Return [x, y] of the center of cell containing provided text 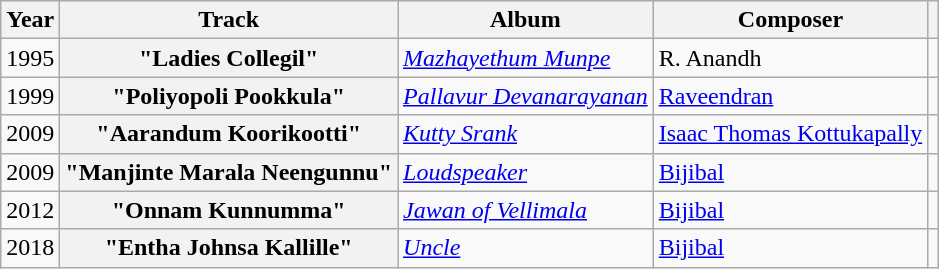
"Aarandum Koorikootti" [229, 134]
2012 [30, 210]
1999 [30, 96]
1995 [30, 58]
R. Anandh [790, 58]
Mazhayethum Munpe [526, 58]
Track [229, 20]
Year [30, 20]
Album [526, 20]
"Manjinte Marala Neengunnu" [229, 172]
2018 [30, 248]
Pallavur Devanarayanan [526, 96]
Jawan of Vellimala [526, 210]
Kutty Srank [526, 134]
Isaac Thomas Kottukapally [790, 134]
"Entha Johnsa Kallille" [229, 248]
"Onnam Kunnumma" [229, 210]
Composer [790, 20]
"Poliyopoli Pookkula" [229, 96]
"Ladies Collegil" [229, 58]
Loudspeaker [526, 172]
Uncle [526, 248]
Raveendran [790, 96]
